Search for the cell housing the specified text and yield its [x, y] center coordinate. 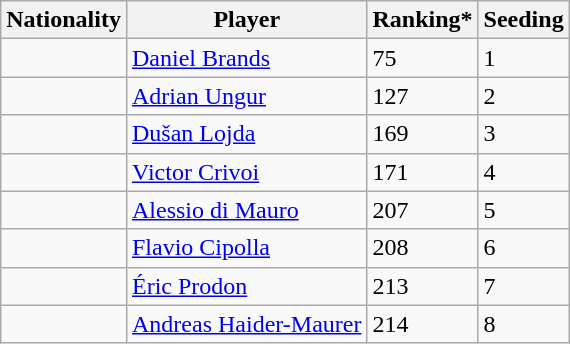
Éric Prodon [246, 286]
Alessio di Mauro [246, 210]
208 [422, 248]
4 [524, 172]
Dušan Lojda [246, 134]
3 [524, 134]
Seeding [524, 20]
6 [524, 248]
Flavio Cipolla [246, 248]
Victor Crivoi [246, 172]
171 [422, 172]
Andreas Haider-Maurer [246, 324]
75 [422, 58]
5 [524, 210]
207 [422, 210]
169 [422, 134]
8 [524, 324]
Ranking* [422, 20]
1 [524, 58]
Adrian Ungur [246, 96]
Player [246, 20]
Nationality [64, 20]
7 [524, 286]
2 [524, 96]
Daniel Brands [246, 58]
127 [422, 96]
214 [422, 324]
213 [422, 286]
